Determine the [X, Y] coordinate at the center of the cell enclosing the given text.  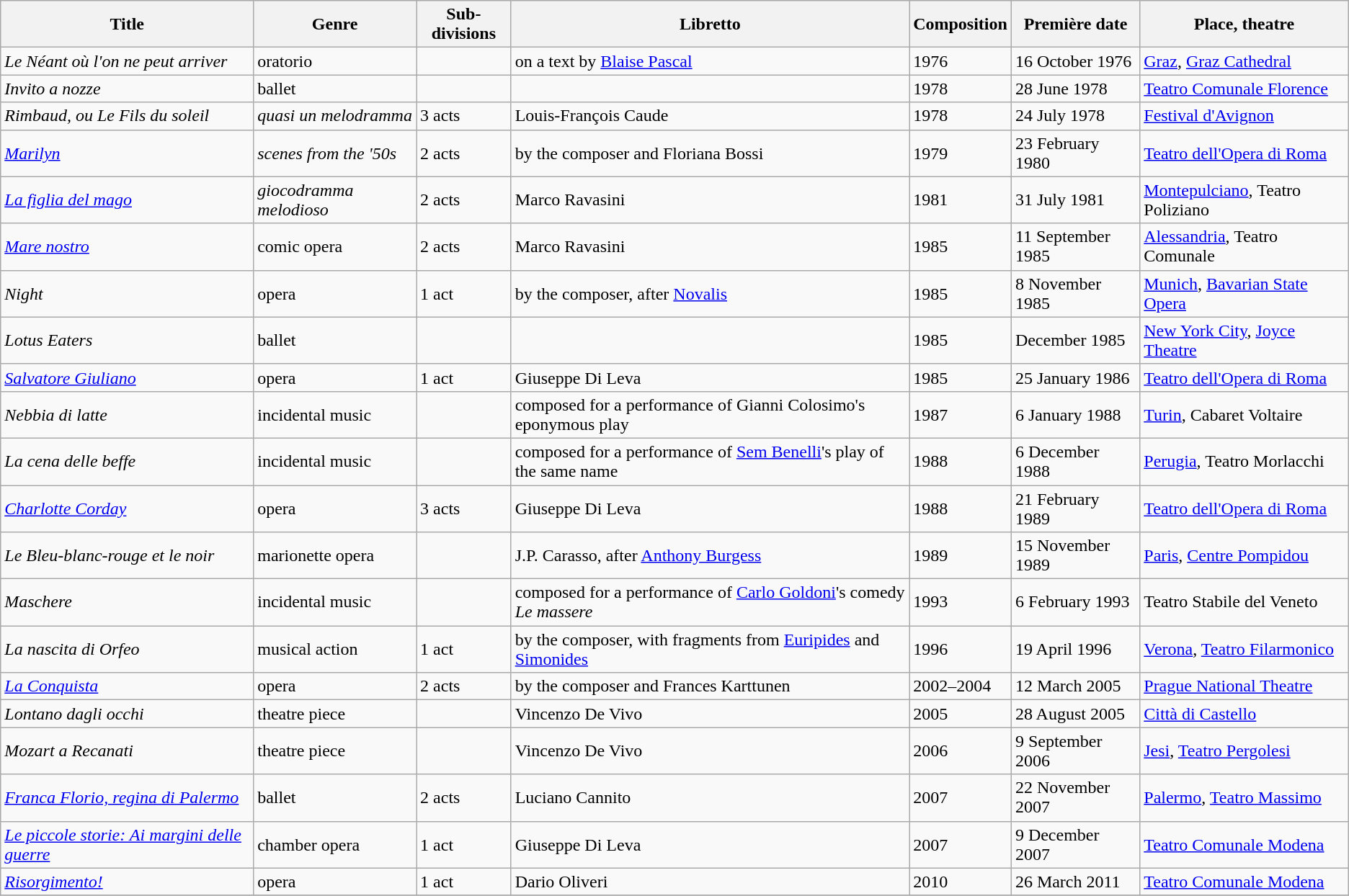
1993 [961, 602]
Maschere [127, 602]
Genre [335, 24]
Graz, Graz Cathedral [1245, 61]
Le piccole storie: Ai margini delle guerre [127, 844]
16 October 1976 [1075, 61]
24 July 1978 [1075, 116]
Sub­divisions [464, 24]
26 March 2011 [1075, 882]
La figlia del mago [127, 200]
by the composer and Floriana Bossi [710, 153]
Franca Florio, regina di Palermo [127, 798]
Risorgimento! [127, 882]
11 September 1985 [1075, 246]
on a text by Blaise Pascal [710, 61]
oratorio [335, 61]
28 August 2005 [1075, 714]
musical action [335, 650]
2005 [961, 714]
Lotus Eaters [127, 340]
15 November 1989 [1075, 556]
1976 [961, 61]
Verona, Teatro Filarmonico [1245, 650]
Palermo, Teatro Massimo [1245, 798]
Première date [1075, 24]
Mozart a Recanati [127, 751]
Prague National Theatre [1245, 686]
2006 [961, 751]
scenes from the '50s [335, 153]
Invito a nozze [127, 89]
Turin, Cabaret Voltaire [1245, 415]
22 November 2007 [1075, 798]
Perugia, Teatro Morlacchi [1245, 461]
La Conquista [127, 686]
25 January 1986 [1075, 377]
Lontano dagli occhi [127, 714]
9 September 2006 [1075, 751]
1989 [961, 556]
Munich, Bavarian State Opera [1245, 294]
Louis-François Caude [710, 116]
composed for a performance of Sem Benelli's play of the same name [710, 461]
1981 [961, 200]
Libretto [710, 24]
Jesi, Teatro Pergolesi [1245, 751]
Place, theatre [1245, 24]
Marilyn [127, 153]
Title [127, 24]
La cena delle beffe [127, 461]
2010 [961, 882]
by the composer, after Novalis [710, 294]
marionette opera [335, 556]
composed for a performance of Carlo Goldoni's comedy Le massere [710, 602]
Paris, Centre Pompidou [1245, 556]
by the composer and Frances Karttunen [710, 686]
December 1985 [1075, 340]
6 December 1988 [1075, 461]
9 December 2007 [1075, 844]
8 November 1985 [1075, 294]
Charlotte Corday [127, 509]
Dario Oliveri [710, 882]
1987 [961, 415]
Mare nostro [127, 246]
Festival d'Avignon [1245, 116]
Teatro Comunale Florence [1245, 89]
19 April 1996 [1075, 650]
Composition [961, 24]
giocodramma melodioso [335, 200]
28 June 1978 [1075, 89]
31 July 1981 [1075, 200]
J.P. Carasso, after Anthony Burgess [710, 556]
12 March 2005 [1075, 686]
Città di Castello [1245, 714]
by the composer, with fragments from Euripides and Simonides [710, 650]
Alessandria, Teatro Comunale [1245, 246]
2002–2004 [961, 686]
composed for a performance of Gianni Colosimo's eponymous play [710, 415]
23 February 1980 [1075, 153]
6 February 1993 [1075, 602]
quasi un melodramma [335, 116]
Luciano Cannito [710, 798]
1996 [961, 650]
6 January 1988 [1075, 415]
Night [127, 294]
21 February 1989 [1075, 509]
Salvatore Giuliano [127, 377]
Teatro Stabile del Veneto [1245, 602]
comic opera [335, 246]
Montepulciano, Teatro Poliziano [1245, 200]
Le Néant où l'on ne peut arriver [127, 61]
New York City, Joyce Theatre [1245, 340]
chamber opera [335, 844]
Le Bleu-blanc-rouge et le noir [127, 556]
La nascita di Orfeo [127, 650]
Nebbia di latte [127, 415]
Rimbaud, ou Le Fils du soleil [127, 116]
1979 [961, 153]
